Identify which cell holds the provided text, then report its (X, Y) central coordinate. 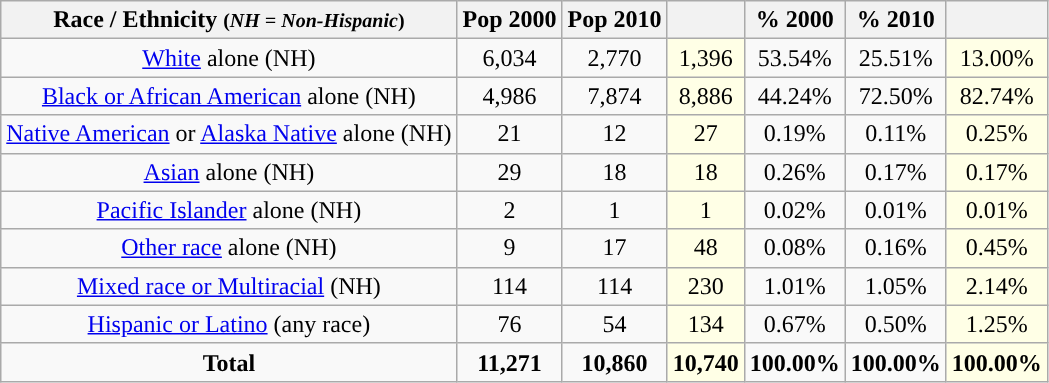
72.50% (896, 96)
% 2010 (896, 20)
Hispanic or Latino (any race) (229, 324)
17 (614, 248)
1.05% (896, 286)
0.26% (794, 172)
76 (510, 324)
6,034 (510, 58)
0.16% (896, 248)
2,770 (614, 58)
54 (614, 324)
29 (510, 172)
Black or African American alone (NH) (229, 96)
44.24% (794, 96)
1.01% (794, 286)
1.25% (996, 324)
0.19% (794, 134)
0.02% (794, 210)
230 (706, 286)
21 (510, 134)
13.00% (996, 58)
1,396 (706, 58)
0.45% (996, 248)
9 (510, 248)
Pacific Islander alone (NH) (229, 210)
White alone (NH) (229, 58)
8,886 (706, 96)
Race / Ethnicity (NH = Non-Hispanic) (229, 20)
12 (614, 134)
Mixed race or Multiracial (NH) (229, 286)
Asian alone (NH) (229, 172)
11,271 (510, 362)
0.08% (794, 248)
53.54% (794, 58)
2 (510, 210)
Total (229, 362)
Other race alone (NH) (229, 248)
Pop 2000 (510, 20)
0.25% (996, 134)
0.50% (896, 324)
Pop 2010 (614, 20)
27 (706, 134)
10,740 (706, 362)
7,874 (614, 96)
134 (706, 324)
25.51% (896, 58)
Native American or Alaska Native alone (NH) (229, 134)
10,860 (614, 362)
0.67% (794, 324)
2.14% (996, 286)
4,986 (510, 96)
0.11% (896, 134)
% 2000 (794, 20)
48 (706, 248)
82.74% (996, 96)
